Return [x, y] of the center of cell containing provided text 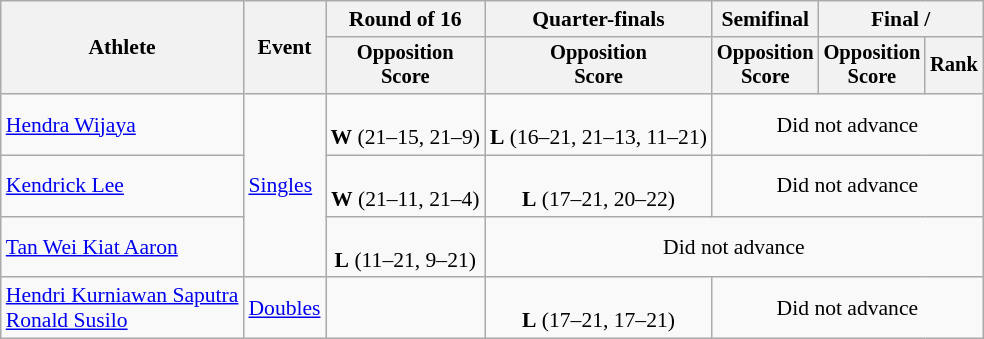
L (17–21, 17–21) [598, 308]
Tan Wei Kiat Aaron [122, 248]
Singles [284, 186]
L (16–21, 21–13, 11–21) [598, 124]
Hendra Wijaya [122, 124]
Kendrick Lee [122, 186]
L (17–21, 20–22) [598, 186]
Event [284, 48]
Final / [901, 19]
Hendri Kurniawan SaputraRonald Susilo [122, 308]
Round of 16 [406, 19]
W (21–15, 21–9) [406, 124]
L (11–21, 9–21) [406, 248]
Rank [954, 66]
Doubles [284, 308]
W (21–11, 21–4) [406, 186]
Athlete [122, 48]
Semifinal [766, 19]
Quarter-finals [598, 19]
